Return [X, Y] of the center of cell containing provided text 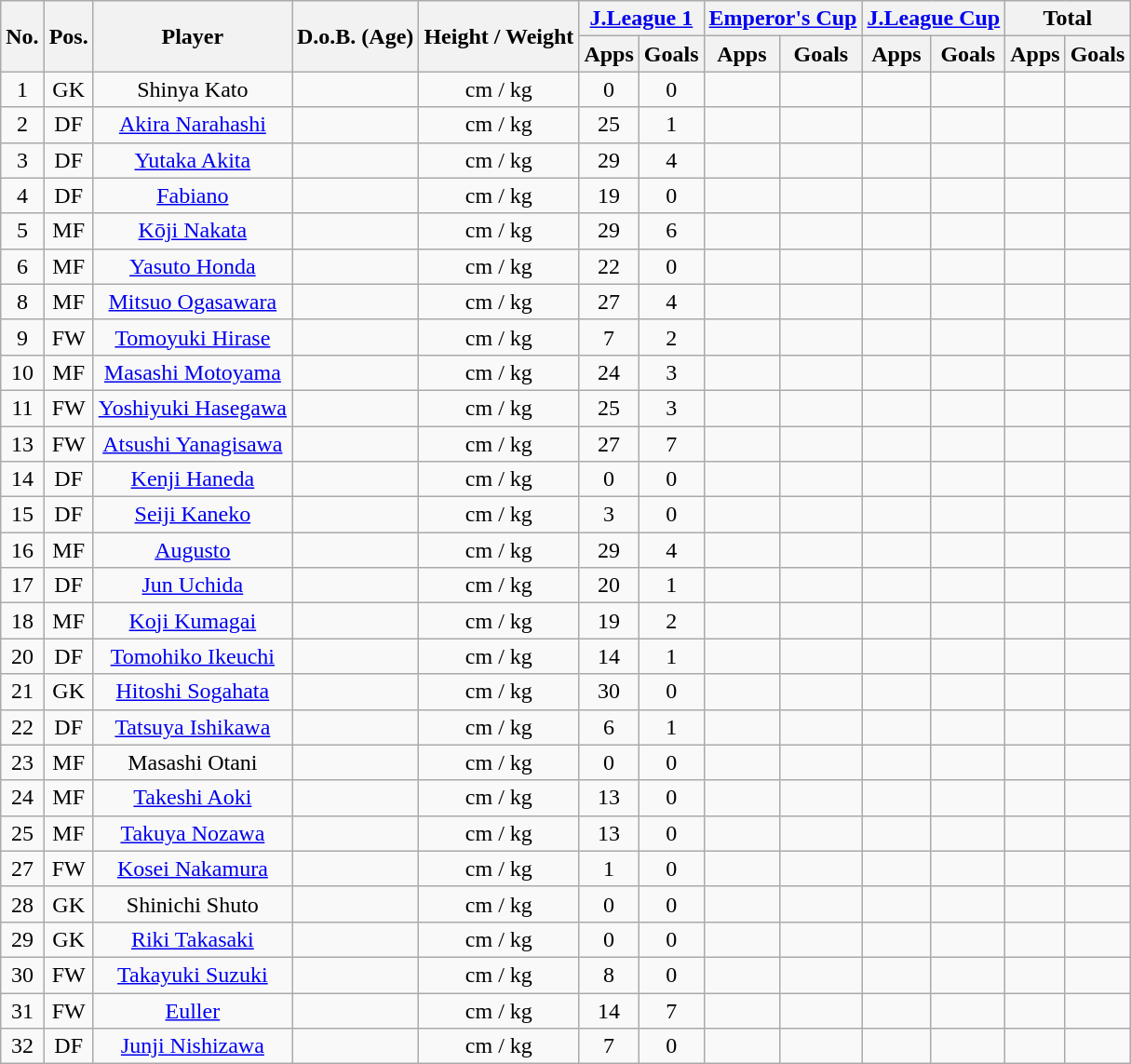
9 [22, 337]
Masashi Otani [192, 762]
Mitsuo Ogasawara [192, 302]
Kenji Haneda [192, 479]
Pos. [69, 36]
Height / Weight [499, 36]
Jun Uchida [192, 586]
17 [22, 586]
Augusto [192, 550]
28 [22, 904]
Takeshi Aoki [192, 798]
16 [22, 550]
Takuya Nozawa [192, 833]
15 [22, 515]
Emperor's Cup [783, 19]
Riki Takasaki [192, 939]
18 [22, 621]
Shinya Kato [192, 89]
32 [22, 1046]
11 [22, 408]
Tomoyuki Hirase [192, 337]
Koji Kumagai [192, 621]
Kosei Nakamura [192, 869]
Atsushi Yanagisawa [192, 444]
Total [1068, 19]
Tomohiko Ikeuchi [192, 656]
No. [22, 36]
10 [22, 372]
Seiji Kaneko [192, 515]
21 [22, 692]
23 [22, 762]
Hitoshi Sogahata [192, 692]
31 [22, 1010]
J.League Cup [934, 19]
Yutaka Akita [192, 160]
Akira Narahashi [192, 125]
Yoshiyuki Hasegawa [192, 408]
Tatsuya Ishikawa [192, 727]
Fabiano [192, 195]
J.League 1 [641, 19]
5 [22, 231]
Shinichi Shuto [192, 904]
Junji Nishizawa [192, 1046]
Player [192, 36]
Euller [192, 1010]
Masashi Motoyama [192, 372]
Kōji Nakata [192, 231]
Takayuki Suzuki [192, 975]
D.o.B. (Age) [356, 36]
Yasuto Honda [192, 266]
